Extract the [X, Y] coordinate from the center of the cell holding the provided text.  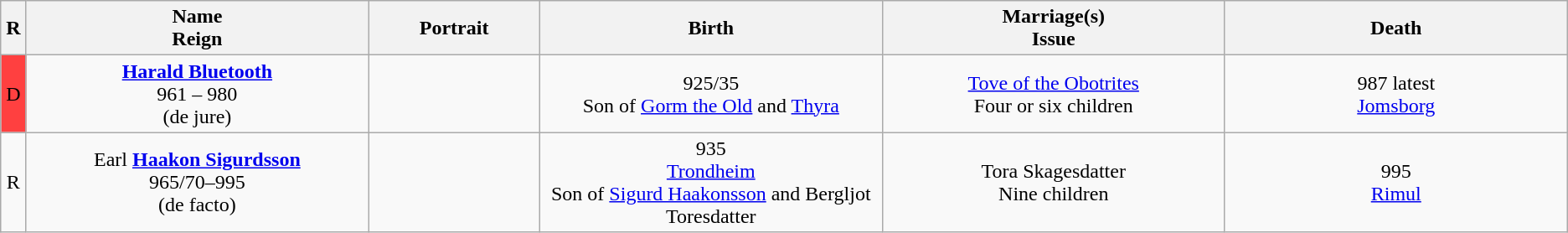
925/35Son of Gorm the Old and Thyra [710, 94]
D [13, 94]
Birth [710, 28]
Harald Bluetooth961 – 980(de jure) [198, 94]
NameReign [198, 28]
Tove of the ObotritesFour or six children [1054, 94]
987 latestJomsborg [1395, 94]
Death [1395, 28]
935TrondheimSon of Sigurd Haakonsson and Bergljot Toresdatter [710, 183]
995Rimul [1395, 183]
Tora SkagesdatterNine children [1054, 183]
Earl Haakon Sigurdsson965/70–995(de facto) [198, 183]
Marriage(s)Issue [1054, 28]
Portrait [454, 28]
